Detect which cell encompasses the target text, then output its (X, Y) center coordinate. 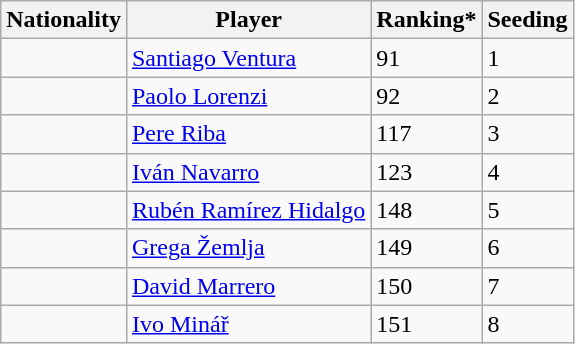
Ranking* (426, 20)
4 (528, 172)
3 (528, 134)
150 (426, 286)
117 (426, 134)
Ivo Minář (248, 324)
2 (528, 96)
Rubén Ramírez Hidalgo (248, 210)
Grega Žemlja (248, 248)
91 (426, 58)
Santiago Ventura (248, 58)
8 (528, 324)
Nationality (64, 20)
Pere Riba (248, 134)
6 (528, 248)
123 (426, 172)
92 (426, 96)
7 (528, 286)
David Marrero (248, 286)
Player (248, 20)
149 (426, 248)
1 (528, 58)
148 (426, 210)
151 (426, 324)
Iván Navarro (248, 172)
5 (528, 210)
Paolo Lorenzi (248, 96)
Seeding (528, 20)
